Find where the given text appears and provide that cell's center as (X, Y) coordinate. 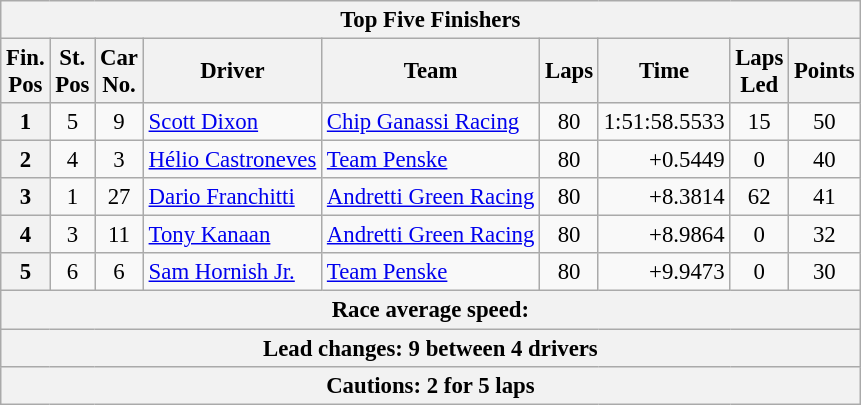
+9.9473 (664, 273)
Scott Dixon (232, 122)
CarNo. (120, 72)
Fin.Pos (26, 72)
Tony Kanaan (232, 235)
40 (824, 160)
Race average speed: (430, 310)
Lead changes: 9 between 4 drivers (430, 348)
LapsLed (760, 72)
+8.3814 (664, 197)
Top Five Finishers (430, 20)
Cautions: 2 for 5 laps (430, 385)
2 (26, 160)
11 (120, 235)
Dario Franchitti (232, 197)
St.Pos (72, 72)
1:51:58.5533 (664, 122)
Points (824, 72)
32 (824, 235)
15 (760, 122)
Driver (232, 72)
30 (824, 273)
Time (664, 72)
9 (120, 122)
62 (760, 197)
+0.5449 (664, 160)
50 (824, 122)
Team (431, 72)
41 (824, 197)
Chip Ganassi Racing (431, 122)
27 (120, 197)
+8.9864 (664, 235)
Hélio Castroneves (232, 160)
Laps (570, 72)
Sam Hornish Jr. (232, 273)
